For the text-containing cell, return its midpoint in [X, Y] coordinate format. 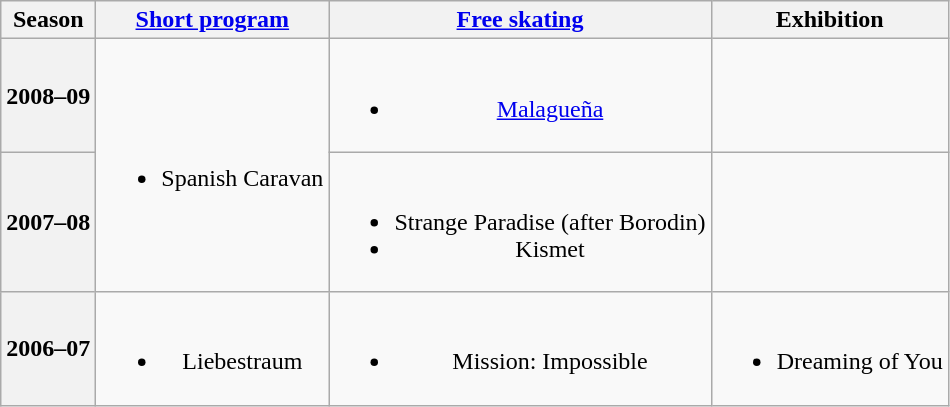
Spanish Caravan [212, 166]
2007–08 [48, 222]
Liebestraum [212, 348]
Short program [212, 20]
Free skating [520, 20]
Mission: Impossible [520, 348]
Strange Paradise (after Borodin) Kismet [520, 222]
Dreaming of You [830, 348]
Season [48, 20]
2008–09 [48, 96]
Exhibition [830, 20]
Malagueña [520, 96]
2006–07 [48, 348]
